Return the [X, Y] coordinate for the center point of the cell that contains the specified text.  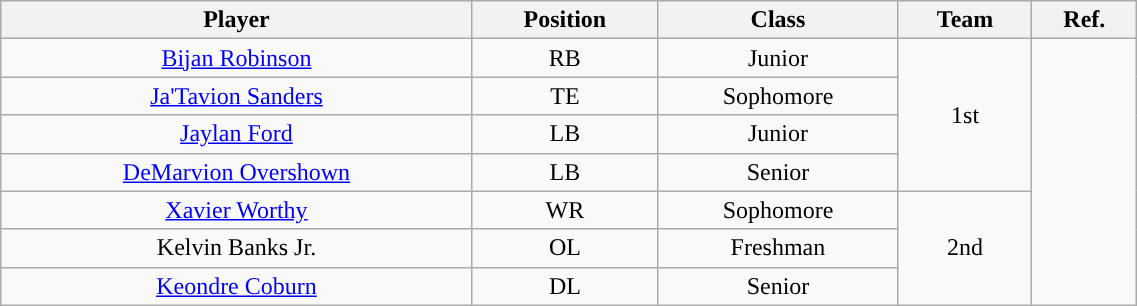
Ref. [1084, 20]
Team [965, 20]
Position [564, 20]
RB [564, 58]
Keondre Coburn [236, 286]
1st [965, 115]
DL [564, 286]
Xavier Worthy [236, 210]
DeMarvion Overshown [236, 172]
Player [236, 20]
Jaylan Ford [236, 134]
TE [564, 96]
Freshman [778, 248]
Class [778, 20]
OL [564, 248]
Bijan Robinson [236, 58]
Kelvin Banks Jr. [236, 248]
Ja'Tavion Sanders [236, 96]
WR [564, 210]
2nd [965, 248]
